Determine the [x, y] coordinate at the center of the cell enclosing the given text.  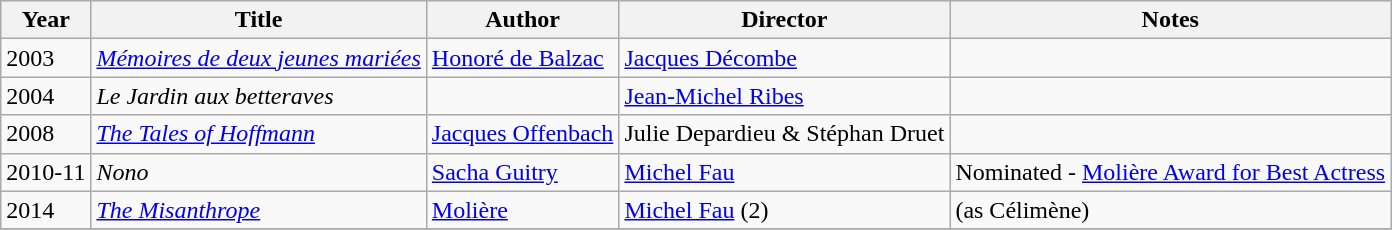
Julie Depardieu & Stéphan Druet [784, 134]
Jacques Décombe [784, 58]
2008 [46, 134]
2010-11 [46, 172]
Michel Fau [784, 172]
(as Célimène) [1170, 210]
Nominated - Molière Award for Best Actress [1170, 172]
Director [784, 20]
2003 [46, 58]
Le Jardin aux betteraves [258, 96]
The Tales of Hoffmann [258, 134]
Mémoires de deux jeunes mariées [258, 58]
Year [46, 20]
Sacha Guitry [522, 172]
2014 [46, 210]
2004 [46, 96]
The Misanthrope [258, 210]
Honoré de Balzac [522, 58]
Notes [1170, 20]
Michel Fau (2) [784, 210]
Author [522, 20]
Jacques Offenbach [522, 134]
Nono [258, 172]
Title [258, 20]
Jean-Michel Ribes [784, 96]
Molière [522, 210]
